For the text-containing cell, return its midpoint in [X, Y] coordinate format. 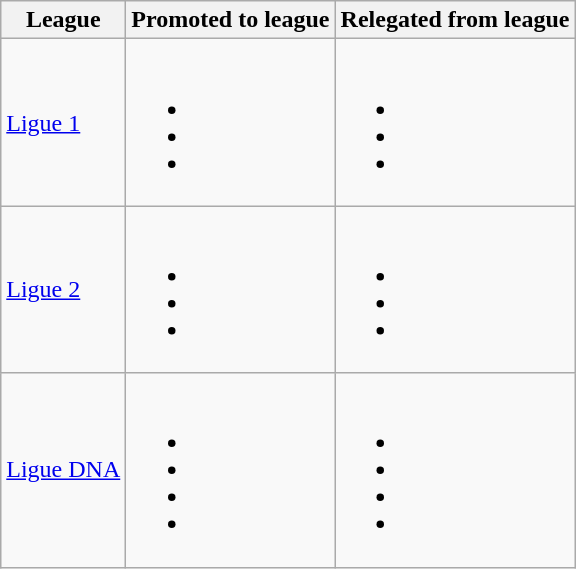
Ligue 1 [64, 122]
Promoted to league [230, 20]
League [64, 20]
Ligue 2 [64, 290]
Ligue DNA [64, 470]
Relegated from league [455, 20]
